Return [X, Y] of the center of cell containing provided text 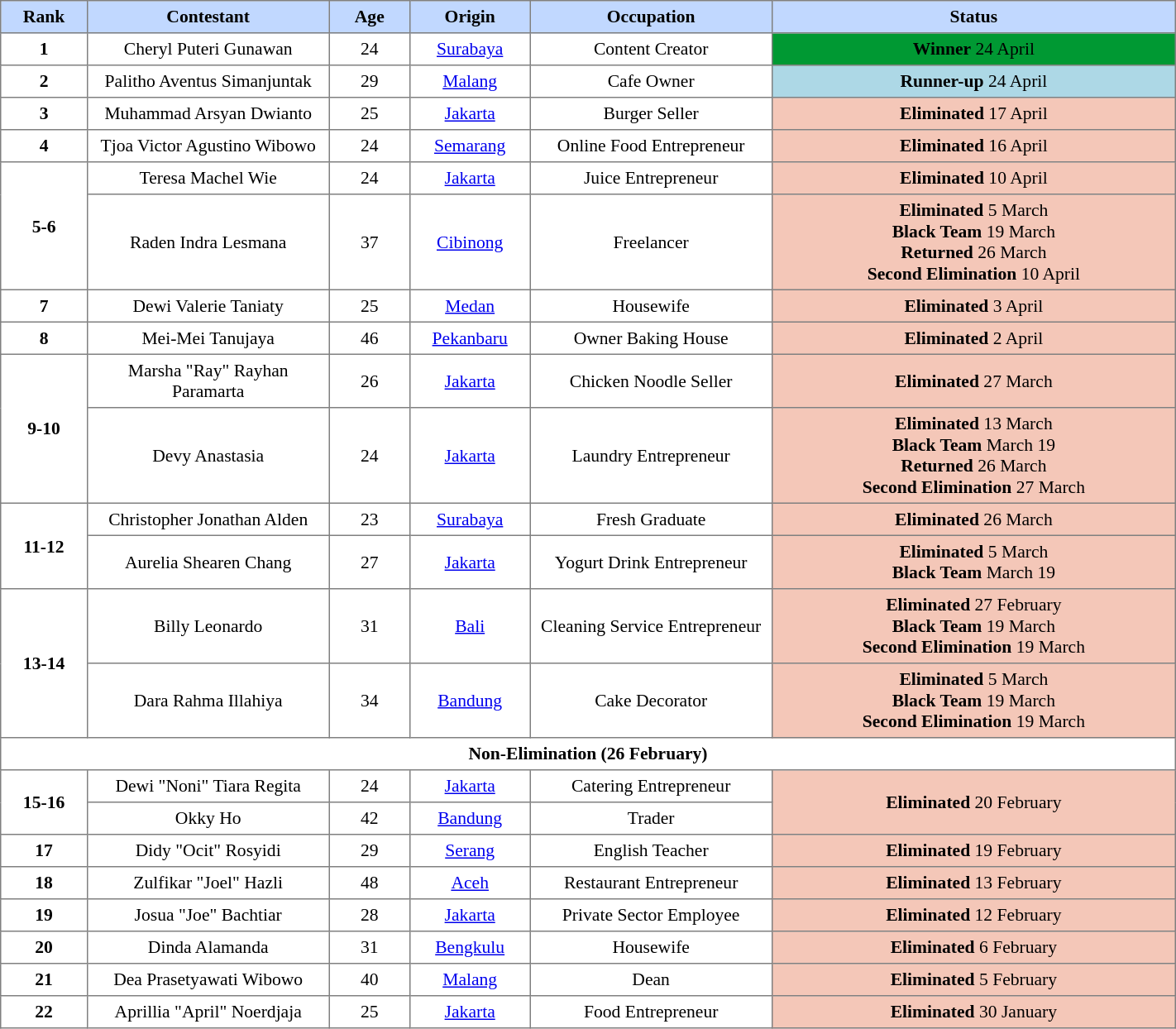
Dewi Valerie Taniaty [208, 306]
Eliminated 13 February [973, 883]
Restaurant Entrepreneur [652, 883]
15-16 [45, 802]
18 [45, 883]
Billy Leonardo [208, 626]
Didy "Ocit" Rosyidi [208, 850]
Cake Decorator [652, 701]
Origin [470, 17]
Eliminated 27 February Black Team 19 MarchSecond Elimination 19 March [973, 626]
5-6 [45, 226]
Catering Entrepreneur [652, 786]
Eliminated 5 MarchBlack Team March 19 [973, 562]
Eliminated 6 February [973, 948]
Eliminated 5 March Black Team 19 MarchSecond Elimination 19 March [973, 701]
7 [45, 306]
Age [370, 17]
Aurelia Shearen Chang [208, 562]
34 [370, 701]
22 [45, 1012]
20 [45, 948]
Food Entrepreneur [652, 1012]
Chicken Noodle Seller [652, 380]
Muhammad Arsyan Dwianto [208, 114]
English Teacher [652, 850]
Cleaning Service Entrepreneur [652, 626]
Bengkulu [470, 948]
Eliminated 26 March [973, 519]
Mei-Mei Tanujaya [208, 337]
Trader [652, 819]
3 [45, 114]
Cheryl Puteri Gunawan [208, 50]
Eliminated 17 April [973, 114]
Dewi "Noni" Tiara Regita [208, 786]
Eliminated 3 April [973, 306]
9-10 [45, 428]
Owner Baking House [652, 337]
Teresa Machel Wie [208, 179]
Non-Elimination (26 February) [588, 754]
Eliminated 2 April [973, 337]
Winner 24 April [973, 50]
19 [45, 915]
Freelancer [652, 242]
Eliminated 16 April [973, 146]
Occupation [652, 17]
Aprillia "April" Noerdjaja [208, 1012]
Dinda Alamanda [208, 948]
Aceh [470, 883]
2 [45, 81]
Christopher Jonathan Alden [208, 519]
Burger Seller [652, 114]
46 [370, 337]
28 [370, 915]
13-14 [45, 663]
Cibinong [470, 242]
Raden Indra Lesmana [208, 242]
8 [45, 337]
Josua "Joe" Bachtiar [208, 915]
Semarang [470, 146]
Rank [45, 17]
Contestant [208, 17]
4 [45, 146]
Eliminated 20 February [973, 802]
23 [370, 519]
48 [370, 883]
Devy Anastasia [208, 456]
Online Food Entrepreneur [652, 146]
Medan [470, 306]
Dean [652, 979]
21 [45, 979]
Yogurt Drink Entrepreneur [652, 562]
Eliminated 27 March [973, 380]
27 [370, 562]
Bali [470, 626]
Tjoa Victor Agustino Wibowo [208, 146]
Content Creator [652, 50]
Status [973, 17]
Eliminated 5 MarchBlack Team 19 MarchReturned 26 MarchSecond Elimination 10 April [973, 242]
Fresh Graduate [652, 519]
Okky Ho [208, 819]
11-12 [45, 546]
Laundry Entrepreneur [652, 456]
Juice Entrepreneur [652, 179]
Cafe Owner [652, 81]
Eliminated 12 February [973, 915]
37 [370, 242]
Eliminated 13 March Black Team March 19Returned 26 MarchSecond Elimination 27 March [973, 456]
Palitho Aventus Simanjuntak [208, 81]
Eliminated 30 January [973, 1012]
Zulfikar "Joel" Hazli [208, 883]
42 [370, 819]
Eliminated 5 February [973, 979]
Dara Rahma Illahiya [208, 701]
Eliminated 10 April [973, 179]
Runner-up 24 April [973, 81]
26 [370, 380]
Marsha "Ray" Rayhan Paramarta [208, 380]
Private Sector Employee [652, 915]
17 [45, 850]
Dea Prasetyawati Wibowo [208, 979]
Serang [470, 850]
Pekanbaru [470, 337]
1 [45, 50]
Eliminated 19 February [973, 850]
40 [370, 979]
